From the cell containing the given text, extract its center point as [x, y] coordinate. 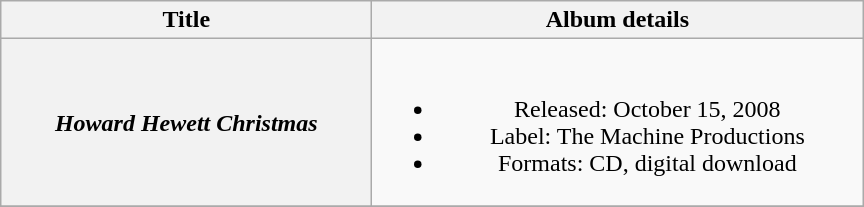
Title [186, 20]
Album details [618, 20]
Released: October 15, 2008Label: The Machine ProductionsFormats: CD, digital download [618, 122]
Howard Hewett Christmas [186, 122]
